Find where the given text appears and provide that cell's center as (X, Y) coordinate. 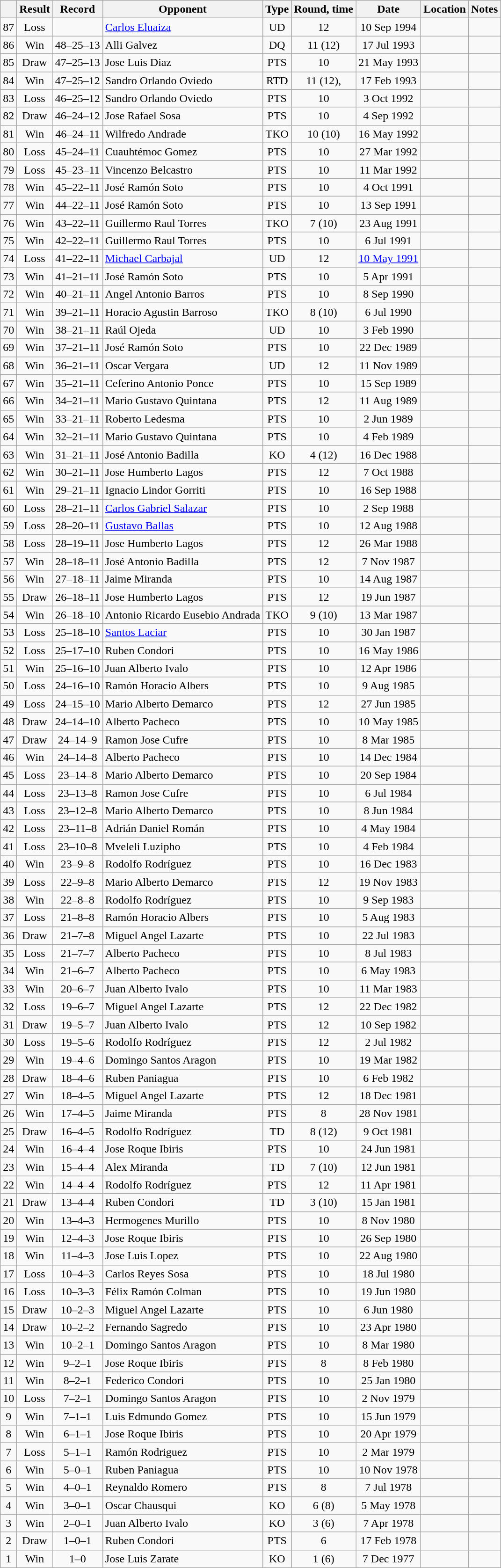
Oscar Vergara (182, 365)
3 Oct 1992 (388, 98)
Michael Carbajal (182, 259)
40–21–11 (78, 294)
10–4–3 (78, 1274)
11 Mar 1983 (388, 989)
35–21–11 (78, 383)
19–5–7 (78, 1024)
10 May 1985 (388, 722)
11 (12) (324, 45)
11 (8, 1381)
Félix Ramón Colman (182, 1291)
75 (8, 241)
26 Sep 1980 (388, 1238)
15 Jun 1979 (388, 1416)
25–17–10 (78, 650)
47–25–12 (78, 80)
22 Dec 1982 (388, 1006)
23–14–8 (78, 775)
3 (6) (324, 1523)
4–0–1 (78, 1488)
Oscar Chausqui (182, 1505)
31 (8, 1024)
87 (8, 27)
17 (8, 1274)
2 Sep 1988 (388, 508)
17 Jul 1993 (388, 45)
2 Nov 1979 (388, 1399)
17 Feb 1978 (388, 1541)
86 (8, 45)
Roberto Ledesma (182, 419)
55 (8, 597)
Notes (484, 9)
10–2–2 (78, 1327)
41–21–11 (78, 277)
77 (8, 205)
48 (8, 722)
24–14–9 (78, 739)
41–22–11 (78, 259)
39 (8, 882)
5 May 1978 (388, 1505)
8 Mar 1980 (388, 1345)
25–16–10 (78, 668)
74 (8, 259)
24–15–10 (78, 704)
Jose Luis Diaz (182, 63)
11 (12), (324, 80)
4 May 1984 (388, 829)
19–6–7 (78, 1006)
65 (8, 419)
4 Feb 1989 (388, 437)
47–25–13 (78, 63)
9 Aug 1985 (388, 686)
83 (8, 98)
6 Jul 1991 (388, 241)
Carlos Reyes Sosa (182, 1274)
44–22–11 (78, 205)
9–2–1 (78, 1363)
45–23–11 (78, 169)
Record (78, 9)
44 (8, 793)
16 Sep 1988 (388, 490)
4 (8, 1505)
Location (445, 9)
Adrián Daniel Román (182, 829)
Antonio Ricardo Eusebio Andrada (182, 615)
6 Jul 1990 (388, 312)
Alex Miranda (182, 1167)
6 Jul 1984 (388, 793)
62 (8, 472)
58 (8, 544)
61 (8, 490)
RTD (277, 80)
30–21–11 (78, 472)
Date (388, 9)
14 Aug 1987 (388, 579)
14 Dec 1984 (388, 757)
DQ (277, 45)
11 Nov 1989 (388, 365)
10 (10) (324, 134)
28–19–11 (78, 544)
45–24–11 (78, 152)
Cuauhtémoc Gomez (182, 152)
8 Feb 1980 (388, 1363)
15–4–4 (78, 1167)
21 (8, 1203)
22 Dec 1989 (388, 348)
67 (8, 383)
49 (8, 704)
31–21–11 (78, 454)
10 May 1991 (388, 259)
21–7–8 (78, 935)
13 Mar 1987 (388, 615)
16–4–5 (78, 1131)
18 (8, 1256)
36 (8, 935)
36–21–11 (78, 365)
82 (8, 116)
4 Oct 1991 (388, 187)
84 (8, 80)
Gustavo Ballas (182, 526)
20–6–7 (78, 989)
Ceferino Antonio Ponce (182, 383)
2 Jul 1982 (388, 1042)
6 May 1983 (388, 971)
27 Mar 1992 (388, 152)
4 Feb 1984 (388, 846)
3 (10) (324, 1203)
52 (8, 650)
68 (8, 365)
38–21–11 (78, 330)
43–22–11 (78, 223)
2 (8, 1541)
69 (8, 348)
1–0 (78, 1559)
7–2–1 (78, 1399)
79 (8, 169)
23–9–8 (78, 864)
Raúl Ojeda (182, 330)
17–4–5 (78, 1114)
27–18–11 (78, 579)
46–24–12 (78, 116)
8 Sep 1990 (388, 294)
5 Aug 1983 (388, 918)
16–4–4 (78, 1149)
1–0–1 (78, 1541)
21–8–8 (78, 918)
7 Dec 1977 (388, 1559)
Hermogenes Murillo (182, 1220)
1 (8, 1559)
39–21–11 (78, 312)
17 Feb 1993 (388, 80)
20 Sep 1984 (388, 775)
Opponent (182, 9)
26 Mar 1988 (388, 544)
14 (8, 1327)
8 Jun 1984 (388, 811)
34 (8, 971)
23–11–8 (78, 829)
22–8–8 (78, 900)
23 Apr 1980 (388, 1327)
18–4–6 (78, 1078)
5–0–1 (78, 1470)
18–4–5 (78, 1096)
7–1–1 (78, 1416)
Jose Rafael Sosa (182, 116)
64 (8, 437)
76 (8, 223)
Alli Galvez (182, 45)
18 Dec 1981 (388, 1096)
5 (8, 1488)
14–4–4 (78, 1185)
21–7–7 (78, 953)
11–4–3 (78, 1256)
11 Apr 1981 (388, 1185)
42 (8, 829)
63 (8, 454)
Carlos Gabriel Salazar (182, 508)
72 (8, 294)
78 (8, 187)
Fernando Sagredo (182, 1327)
73 (8, 277)
46–25–12 (78, 98)
16 May 1992 (388, 134)
7 (8, 1452)
Carlos Eluaiza (182, 27)
Mveleli Luzipho (182, 846)
7 Jul 1978 (388, 1488)
30 Jan 1987 (388, 633)
19–4–6 (78, 1060)
32 (8, 1006)
9 (10) (324, 615)
10–2–1 (78, 1345)
1 (6) (324, 1559)
9 Oct 1981 (388, 1131)
7 Oct 1988 (388, 472)
23–13–8 (78, 793)
Federico Condori (182, 1381)
34–21–11 (78, 401)
26–18–10 (78, 615)
30 (8, 1042)
12–4–3 (78, 1238)
19 (8, 1238)
10–2–3 (78, 1309)
19–5–6 (78, 1042)
19 Mar 1982 (388, 1060)
23–12–8 (78, 811)
21 May 1993 (388, 63)
8–2–1 (78, 1381)
10 Nov 1978 (388, 1470)
15 Jan 1981 (388, 1203)
4 (12) (324, 454)
13–4–4 (78, 1203)
66 (8, 401)
26 (8, 1114)
5–1–1 (78, 1452)
29–21–11 (78, 490)
40 (8, 864)
Vincenzo Belcastro (182, 169)
Jose Luis Lopez (182, 1256)
60 (8, 508)
27 Jun 1985 (388, 704)
2 Mar 1979 (388, 1452)
3 Feb 1990 (388, 330)
Type (277, 9)
85 (8, 63)
42–22–11 (78, 241)
24 (8, 1149)
28–20–11 (78, 526)
9 Sep 1983 (388, 900)
8 Nov 1980 (388, 1220)
22 (8, 1185)
8 Mar 1985 (388, 739)
Reynaldo Romero (182, 1488)
12 Apr 1986 (388, 668)
22 Aug 1980 (388, 1256)
23 (8, 1167)
22 Jul 1983 (388, 935)
47 (8, 739)
15 (8, 1309)
33–21–11 (78, 419)
28 (8, 1078)
16 Dec 1983 (388, 864)
59 (8, 526)
Horacio Agustin Barroso (182, 312)
16 Dec 1988 (388, 454)
53 (8, 633)
45–22–11 (78, 187)
46 (8, 757)
20 (8, 1220)
29 (8, 1060)
25 Jan 1980 (388, 1381)
Wilfredo Andrade (182, 134)
12 Aug 1988 (388, 526)
11 Aug 1989 (388, 401)
6 (8) (324, 1505)
Ramón Rodriguez (182, 1452)
54 (8, 615)
8 (12) (324, 1131)
23–10–8 (78, 846)
25 (8, 1131)
27 (8, 1096)
15 Sep 1989 (388, 383)
80 (8, 152)
Luis Edmundo Gomez (182, 1416)
5 Apr 1991 (388, 277)
19 Jun 1980 (388, 1291)
24–16–10 (78, 686)
10–3–3 (78, 1291)
24–14–10 (78, 722)
43 (8, 811)
7 Nov 1987 (388, 562)
57 (8, 562)
12 Jun 1981 (388, 1167)
28 Nov 1981 (388, 1114)
23 Aug 1991 (388, 223)
38 (8, 900)
9 (8, 1416)
Ignacio Lindor Gorriti (182, 490)
71 (8, 312)
10 Sep 1994 (388, 27)
32–21–11 (78, 437)
21–6–7 (78, 971)
28–18–11 (78, 562)
7 Apr 1978 (388, 1523)
4 Sep 1992 (388, 116)
10 Sep 1982 (388, 1024)
70 (8, 330)
26–18–11 (78, 597)
20 Apr 1979 (388, 1434)
8 (10) (324, 312)
41 (8, 846)
6 Jun 1980 (388, 1309)
46–24–11 (78, 134)
19 Jun 1987 (388, 597)
37–21–11 (78, 348)
51 (8, 668)
35 (8, 953)
Angel Antonio Barros (182, 294)
16 May 1986 (388, 650)
16 (8, 1291)
Santos Laciar (182, 633)
24–14–8 (78, 757)
56 (8, 579)
25–18–10 (78, 633)
33 (8, 989)
Jose Luis Zarate (182, 1559)
24 Jun 1981 (388, 1149)
Round, time (324, 9)
13–4–3 (78, 1220)
6–1–1 (78, 1434)
19 Nov 1983 (388, 882)
28–21–11 (78, 508)
18 Jul 1980 (388, 1274)
50 (8, 686)
6 Feb 1982 (388, 1078)
Result (35, 9)
48–25–13 (78, 45)
81 (8, 134)
2 Jun 1989 (388, 419)
8 Jul 1983 (388, 953)
13 (8, 1345)
3 (8, 1523)
45 (8, 775)
37 (8, 918)
13 Sep 1991 (388, 205)
3–0–1 (78, 1505)
22–9–8 (78, 882)
11 Mar 1992 (388, 169)
2–0–1 (78, 1523)
